Pinpoint the cell where the given text exists, returning its [X, Y] midpoint coordinate. 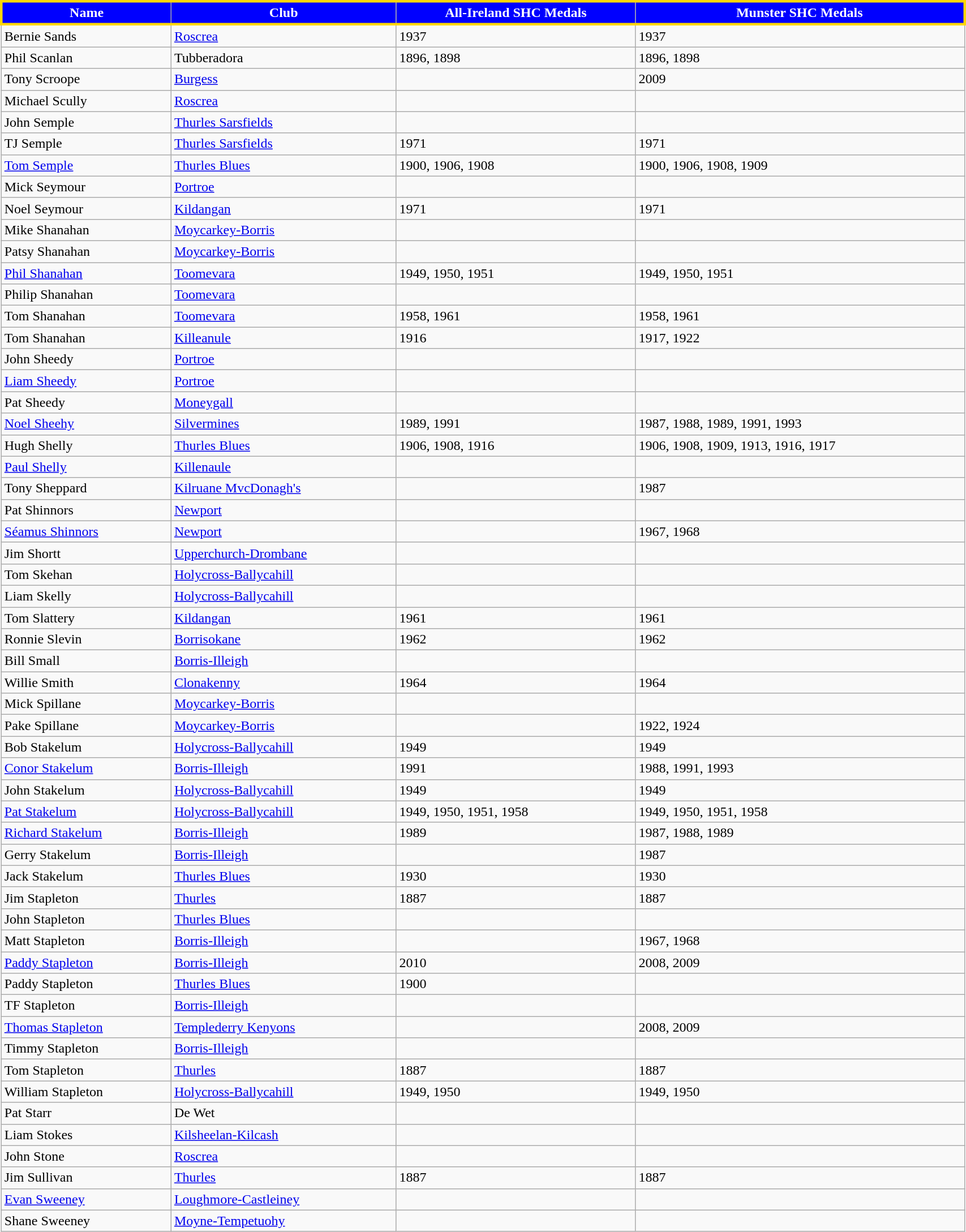
Mick Seymour [86, 187]
Kilruane MvcDonagh's [284, 488]
Pat Starr [86, 1113]
William Stapleton [86, 1092]
Moneygall [284, 402]
Borrisokane [284, 639]
John Stone [86, 1156]
Name [86, 12]
Clonakenny [284, 682]
Evan Sweeney [86, 1199]
1987, 1988, 1989 [800, 833]
Tom Semple [86, 165]
Pake Spillane [86, 726]
Templederry Kenyons [284, 1027]
Phil Shanahan [86, 273]
Conor Stakelum [86, 769]
Patsy Shanahan [86, 251]
Liam Stokes [86, 1135]
Timmy Stapleton [86, 1049]
John Stakelum [86, 790]
Hugh Shelly [86, 445]
Silvermines [284, 424]
Tom Skehan [86, 574]
Tubberadora [284, 58]
Paul Shelly [86, 467]
2009 [800, 79]
Mick Spillane [86, 704]
Gerry Stakelum [86, 855]
1916 [516, 338]
Mike Shanahan [86, 230]
Tom Slattery [86, 617]
Phil Scanlan [86, 58]
Liam Sheedy [86, 381]
Tony Sheppard [86, 488]
Pat Sheedy [86, 402]
Killenaule [284, 467]
Tom Stapleton [86, 1070]
Shane Sweeney [86, 1221]
1991 [516, 769]
Jim Stapleton [86, 898]
Moyne-Tempetuohy [284, 1221]
1989 [516, 833]
1917, 1922 [800, 338]
Pat Shinnors [86, 510]
1989, 1991 [516, 424]
All-Ireland SHC Medals [516, 12]
De Wet [284, 1113]
Liam Skelly [86, 596]
1987, 1988, 1989, 1991, 1993 [800, 424]
Bob Stakelum [86, 747]
Upperchurch-Drombane [284, 553]
1922, 1924 [800, 726]
2010 [516, 963]
Noel Sheehy [86, 424]
John Sheedy [86, 359]
Willie Smith [86, 682]
Michael Scully [86, 101]
Séamus Shinnors [86, 531]
Thomas Stapleton [86, 1027]
Tony Scroope [86, 79]
1900, 1906, 1908 [516, 165]
Bill Small [86, 661]
Richard Stakelum [86, 833]
Munster SHC Medals [800, 12]
Jack Stakelum [86, 876]
1906, 1908, 1916 [516, 445]
Kilsheelan-Kilcash [284, 1135]
Bernie Sands [86, 36]
John Semple [86, 122]
Burgess [284, 79]
1906, 1908, 1909, 1913, 1916, 1917 [800, 445]
TJ Semple [86, 144]
Jim Sullivan [86, 1178]
Philip Shanahan [86, 295]
1900, 1906, 1908, 1909 [800, 165]
John Stapleton [86, 919]
Jim Shortt [86, 553]
Loughmore-Castleiney [284, 1199]
Pat Stakelum [86, 812]
Noel Seymour [86, 208]
Killeanule [284, 338]
Ronnie Slevin [86, 639]
1988, 1991, 1993 [800, 769]
TF Stapleton [86, 1006]
Matt Stapleton [86, 941]
1900 [516, 984]
Club [284, 12]
